Pinpoint the cell where the given text exists, returning its (x, y) midpoint coordinate. 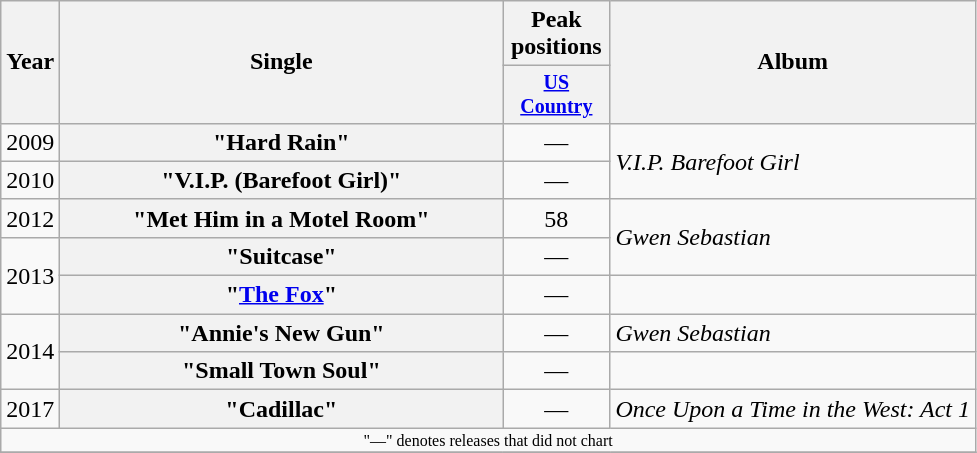
Single (282, 62)
2014 (30, 352)
2010 (30, 180)
V.I.P. Barefoot Girl (793, 161)
Year (30, 62)
US Country (556, 94)
"Small Town Soul" (282, 371)
2017 (30, 409)
Peak positions (556, 34)
"Suitcase" (282, 256)
Once Upon a Time in the West: Act 1 (793, 409)
"Hard Rain" (282, 142)
58 (556, 218)
2013 (30, 275)
"—" denotes releases that did not chart (488, 440)
2012 (30, 218)
"Cadillac" (282, 409)
"V.I.P. (Barefoot Girl)" (282, 180)
"The Fox" (282, 295)
2009 (30, 142)
"Annie's New Gun" (282, 333)
"Met Him in a Motel Room" (282, 218)
Album (793, 62)
